Scan for the cell matching the given text and deliver its [X, Y] coordinate at center. 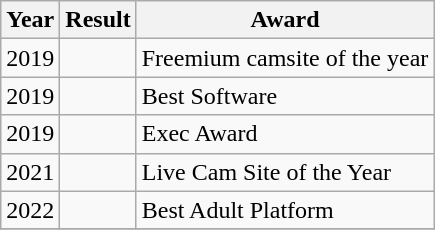
2021 [30, 172]
Freemium camsite of the year [285, 58]
Best Software [285, 96]
Exec Award [285, 134]
Result [98, 20]
Live Cam Site of the Year [285, 172]
Best Adult Platform [285, 210]
Year [30, 20]
2022 [30, 210]
Award [285, 20]
